Detect which cell encompasses the target text, then output its (x, y) center coordinate. 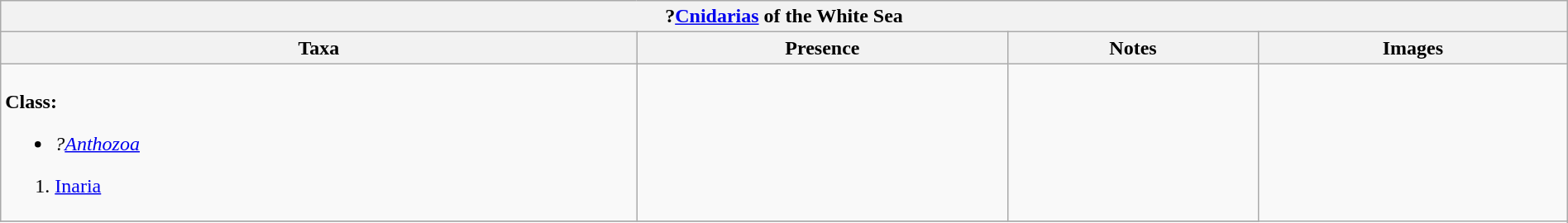
Class:?AnthozoaInaria (319, 142)
Images (1413, 48)
Taxa (319, 48)
?Cnidarias of the White Sea (784, 17)
Presence (822, 48)
Notes (1133, 48)
